Search for the cell housing the specified text and yield its [X, Y] center coordinate. 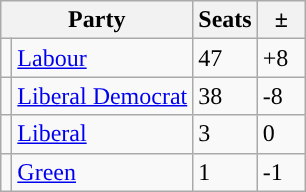
1 [225, 172]
+8 [281, 58]
Liberal Democrat [102, 96]
47 [225, 58]
Green [102, 172]
Seats [225, 20]
-1 [281, 172]
3 [225, 134]
Party [97, 20]
0 [281, 134]
Liberal [102, 134]
± [281, 20]
-8 [281, 96]
Labour [102, 58]
38 [225, 96]
